Find where the given text appears and provide that cell's center as (x, y) coordinate. 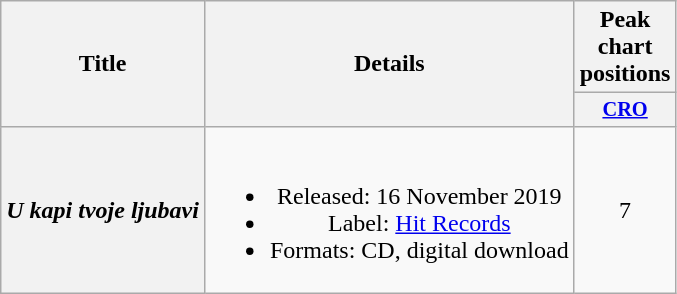
Released: 16 November 2019Label: Hit RecordsFormats: CD, digital download (389, 210)
Peak chart positions (625, 47)
U kapi tvoje ljubavi (103, 210)
Details (389, 64)
Title (103, 64)
7 (625, 210)
CRO (625, 110)
